For the text-containing cell, return its midpoint in [X, Y] coordinate format. 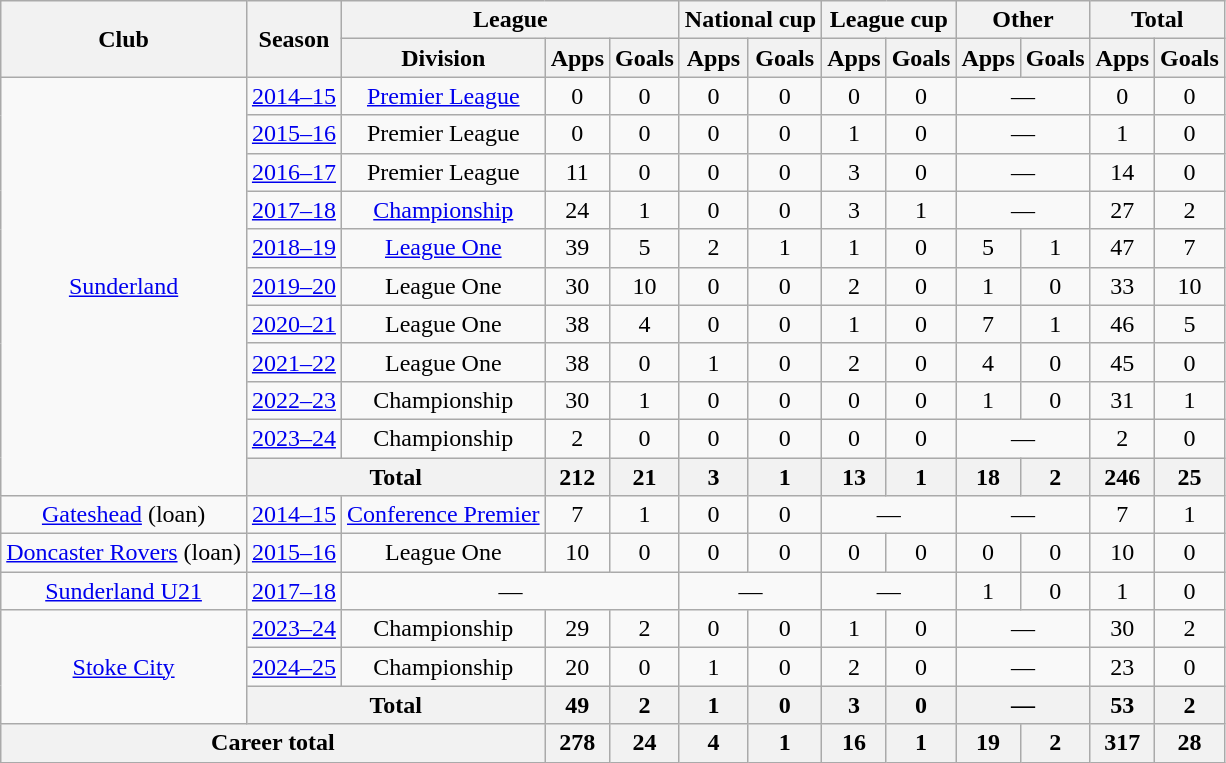
29 [577, 629]
Sunderland [124, 286]
Club [124, 39]
League [510, 20]
33 [1122, 286]
23 [1122, 667]
National cup [750, 20]
53 [1122, 705]
Career total [273, 743]
49 [577, 705]
212 [577, 477]
16 [854, 743]
45 [1122, 362]
2016–17 [294, 172]
Conference Premier [443, 515]
2024–25 [294, 667]
2020–21 [294, 324]
25 [1190, 477]
278 [577, 743]
46 [1122, 324]
2022–23 [294, 400]
28 [1190, 743]
Doncaster Rovers (loan) [124, 553]
Gateshead (loan) [124, 515]
League cup [889, 20]
246 [1122, 477]
Other [1023, 20]
21 [645, 477]
2019–20 [294, 286]
2021–22 [294, 362]
Season [294, 39]
317 [1122, 743]
19 [988, 743]
39 [577, 248]
31 [1122, 400]
Division [443, 58]
27 [1122, 210]
13 [854, 477]
11 [577, 172]
47 [1122, 248]
Stoke City [124, 667]
20 [577, 667]
18 [988, 477]
2018–19 [294, 248]
Sunderland U21 [124, 591]
14 [1122, 172]
